Extract the [x, y] coordinate from the center of the cell holding the provided text.  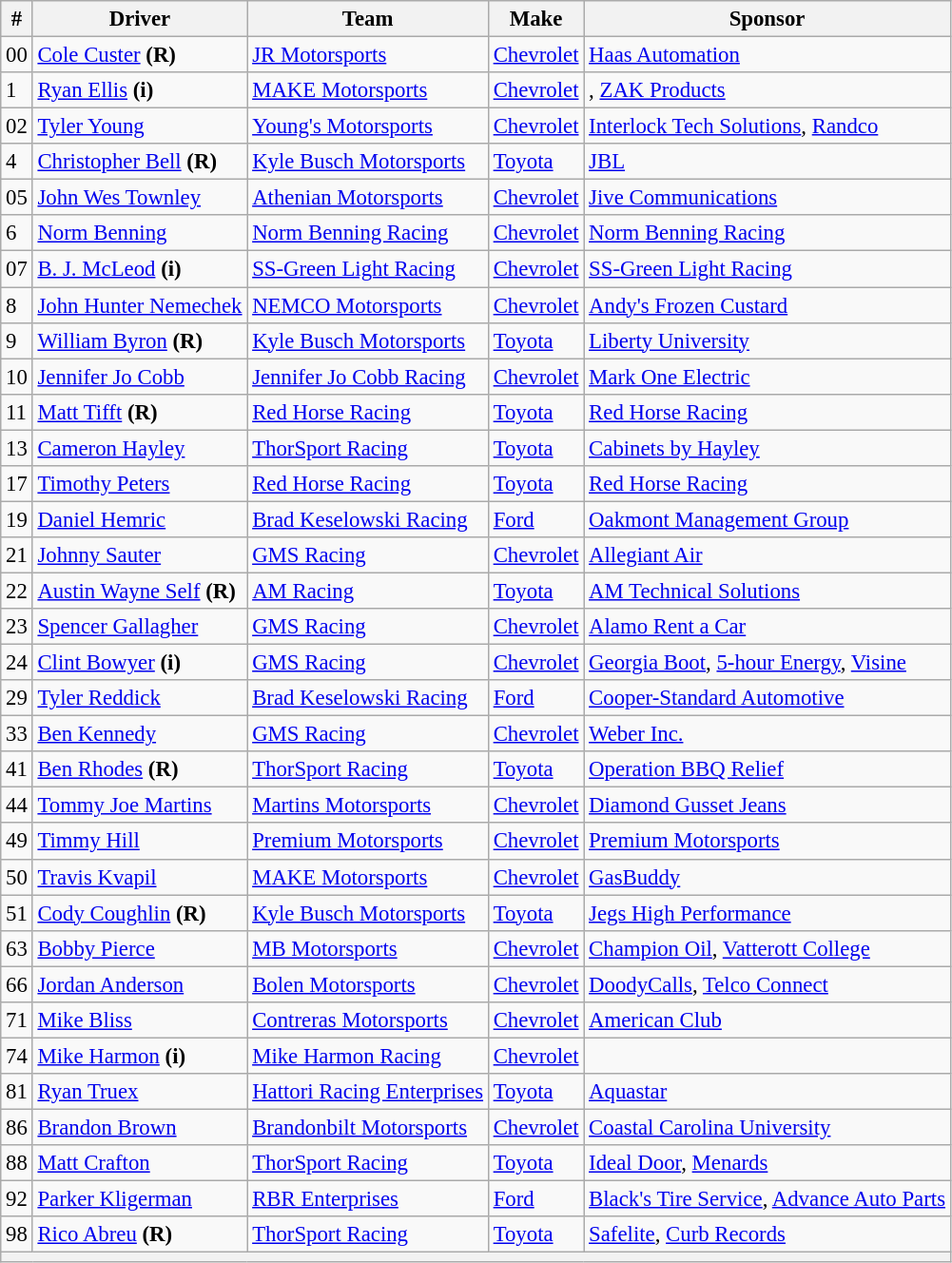
JR Motorsports [368, 55]
Christopher Bell (R) [140, 162]
74 [17, 1056]
Cooper-Standard Automotive [767, 698]
Georgia Boot, 5-hour Energy, Visine [767, 663]
Clint Bowyer (i) [140, 663]
Black's Tire Service, Advance Auto Parts [767, 1199]
63 [17, 948]
Matt Tifft (R) [140, 412]
Martins Motorsports [368, 806]
Weber Inc. [767, 734]
4 [17, 162]
Mike Harmon Racing [368, 1056]
Alamo Rent a Car [767, 627]
Norm Benning [140, 233]
13 [17, 448]
02 [17, 126]
American Club [767, 1020]
86 [17, 1127]
JBL [767, 162]
49 [17, 842]
Cameron Hayley [140, 448]
92 [17, 1199]
Champion Oil, Vatterott College [767, 948]
81 [17, 1092]
19 [17, 519]
Rico Abreu (R) [140, 1234]
88 [17, 1163]
Operation BBQ Relief [767, 769]
Andy's Frozen Custard [767, 305]
Mark One Electric [767, 377]
GasBuddy [767, 877]
Timothy Peters [140, 484]
Cole Custer (R) [140, 55]
Matt Crafton [140, 1163]
Sponsor [767, 19]
Brandon Brown [140, 1127]
44 [17, 806]
17 [17, 484]
Jennifer Jo Cobb [140, 377]
Daniel Hemric [140, 519]
33 [17, 734]
# [17, 19]
50 [17, 877]
Driver [140, 19]
98 [17, 1234]
Mike Harmon (i) [140, 1056]
1 [17, 90]
Diamond Gusset Jeans [767, 806]
00 [17, 55]
Parker Kligerman [140, 1199]
MB Motorsports [368, 948]
Ryan Truex [140, 1092]
Tyler Reddick [140, 698]
Liberty University [767, 340]
9 [17, 340]
DoodyCalls, Telco Connect [767, 984]
Jegs High Performance [767, 913]
Bolen Motorsports [368, 984]
Tyler Young [140, 126]
Oakmont Management Group [767, 519]
29 [17, 698]
Young's Motorsports [368, 126]
William Byron (R) [140, 340]
Hattori Racing Enterprises [368, 1092]
Aquastar [767, 1092]
AM Technical Solutions [767, 591]
Jive Communications [767, 198]
Cody Coughlin (R) [140, 913]
Tommy Joe Martins [140, 806]
24 [17, 663]
Safelite, Curb Records [767, 1234]
AM Racing [368, 591]
Bobby Pierce [140, 948]
Ben Rhodes (R) [140, 769]
41 [17, 769]
Allegiant Air [767, 555]
Cabinets by Hayley [767, 448]
Team [368, 19]
23 [17, 627]
Mike Bliss [140, 1020]
05 [17, 198]
Coastal Carolina University [767, 1127]
B. J. McLeod (i) [140, 269]
Make [535, 19]
John Hunter Nemechek [140, 305]
21 [17, 555]
, ZAK Products [767, 90]
Haas Automation [767, 55]
Austin Wayne Self (R) [140, 591]
22 [17, 591]
66 [17, 984]
Ideal Door, Menards [767, 1163]
51 [17, 913]
Johnny Sauter [140, 555]
6 [17, 233]
Interlock Tech Solutions, Randco [767, 126]
John Wes Townley [140, 198]
Timmy Hill [140, 842]
8 [17, 305]
11 [17, 412]
Jennifer Jo Cobb Racing [368, 377]
Brandonbilt Motorsports [368, 1127]
Athenian Motorsports [368, 198]
Travis Kvapil [140, 877]
10 [17, 377]
Ben Kennedy [140, 734]
07 [17, 269]
NEMCO Motorsports [368, 305]
Ryan Ellis (i) [140, 90]
Contreras Motorsports [368, 1020]
71 [17, 1020]
Spencer Gallagher [140, 627]
RBR Enterprises [368, 1199]
Jordan Anderson [140, 984]
